Identify which cell holds the provided text, then report its [X, Y] central coordinate. 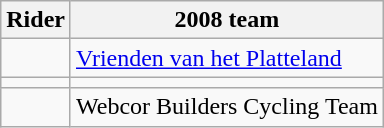
2008 team [226, 20]
Vrienden van het Platteland [226, 58]
Webcor Builders Cycling Team [226, 107]
Rider [36, 20]
